Search for the cell housing the specified text and yield its (x, y) center coordinate. 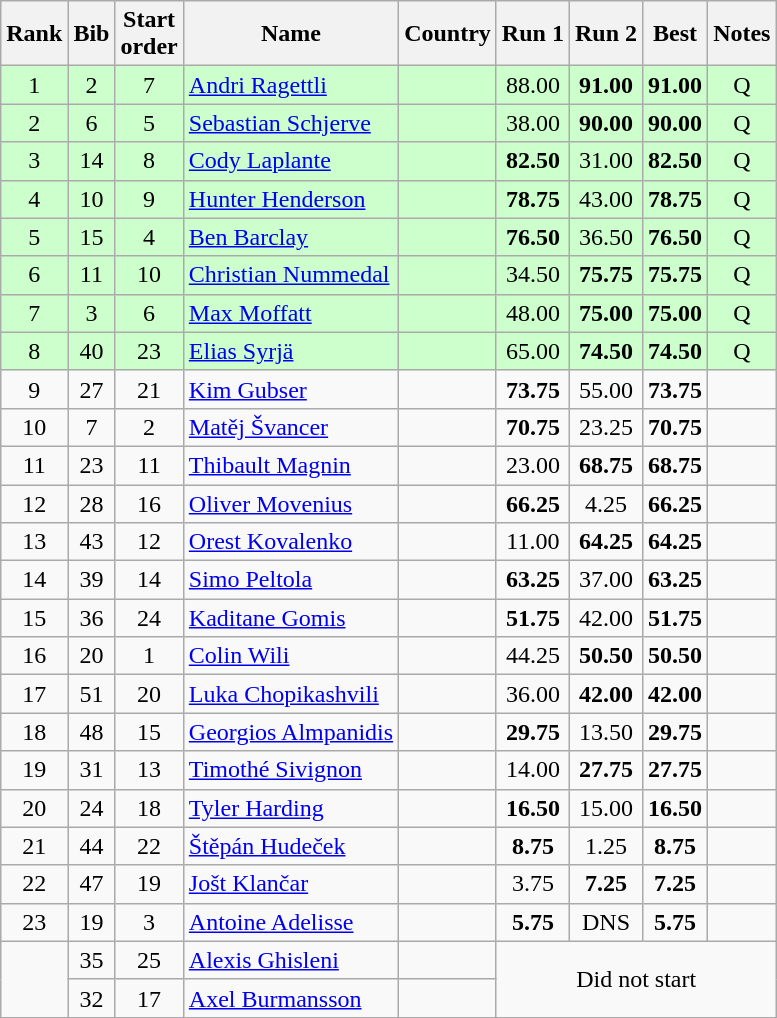
35 (92, 960)
Name (290, 34)
Kim Gubser (290, 389)
Did not start (636, 979)
25 (149, 960)
Elias Syrjä (290, 351)
Luka Chopikashvili (290, 694)
44.25 (532, 656)
Jošt Klančar (290, 884)
Tyler Harding (290, 808)
Štěpán Hudeček (290, 846)
Axel Burmansson (290, 998)
51 (92, 694)
DNS (606, 922)
Sebastian Schjerve (290, 123)
Startorder (149, 34)
37.00 (606, 580)
Oliver Movenius (290, 503)
Hunter Henderson (290, 199)
Notes (742, 34)
47 (92, 884)
4.25 (606, 503)
Run 1 (532, 34)
Max Moffatt (290, 313)
43.00 (606, 199)
Kaditane Gomis (290, 618)
36 (92, 618)
Cody Laplante (290, 161)
Bib (92, 34)
1.25 (606, 846)
23.00 (532, 465)
39 (92, 580)
Ben Barclay (290, 237)
34.50 (532, 275)
40 (92, 351)
36.00 (532, 694)
Antoine Adelisse (290, 922)
Country (448, 34)
48.00 (532, 313)
Alexis Ghisleni (290, 960)
15.00 (606, 808)
Timothé Sivignon (290, 770)
38.00 (532, 123)
31.00 (606, 161)
27 (92, 389)
Andri Ragettli (290, 85)
48 (92, 732)
Georgios Almpanidis (290, 732)
23.25 (606, 427)
43 (92, 542)
Christian Nummedal (290, 275)
32 (92, 998)
13.50 (606, 732)
65.00 (532, 351)
Orest Kovalenko (290, 542)
Thibault Magnin (290, 465)
Run 2 (606, 34)
Rank (34, 34)
36.50 (606, 237)
14.00 (532, 770)
44 (92, 846)
11.00 (532, 542)
Simo Peltola (290, 580)
88.00 (532, 85)
Colin Wili (290, 656)
Matěj Švancer (290, 427)
28 (92, 503)
55.00 (606, 389)
3.75 (532, 884)
31 (92, 770)
Best (676, 34)
